Scan for the cell matching the given text and deliver its (X, Y) coordinate at center. 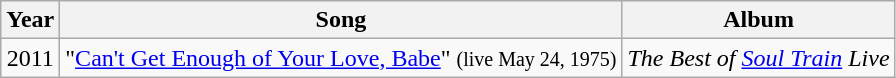
The Best of Soul Train Live (758, 58)
Year (30, 20)
Song (341, 20)
"Can't Get Enough of Your Love, Babe" (live May 24, 1975) (341, 58)
2011 (30, 58)
Album (758, 20)
